Capture the cell that displays the provided text and extract its (x, y) central coordinate. 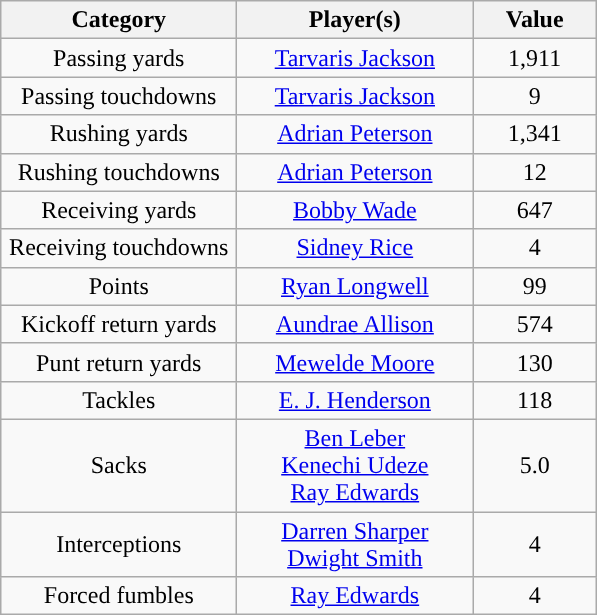
Receiving touchdowns (119, 248)
Ryan Longwell (355, 286)
Receiving yards (119, 210)
Sacks (119, 465)
Passing touchdowns (119, 96)
118 (535, 400)
130 (535, 362)
Category (119, 20)
E. J. Henderson (355, 400)
Forced fumbles (119, 596)
Rushing yards (119, 134)
Ben LeberKenechi UdezeRay Edwards (355, 465)
Punt return yards (119, 362)
Passing yards (119, 58)
1,341 (535, 134)
Darren SharperDwight Smith (355, 544)
Points (119, 286)
Bobby Wade (355, 210)
5.0 (535, 465)
9 (535, 96)
Aundrae Allison (355, 324)
Player(s) (355, 20)
Interceptions (119, 544)
Mewelde Moore (355, 362)
Sidney Rice (355, 248)
99 (535, 286)
Value (535, 20)
1,911 (535, 58)
574 (535, 324)
Kickoff return yards (119, 324)
Rushing touchdowns (119, 172)
Tackles (119, 400)
647 (535, 210)
Ray Edwards (355, 596)
12 (535, 172)
